Scan for the cell matching the given text and deliver its (X, Y) coordinate at center. 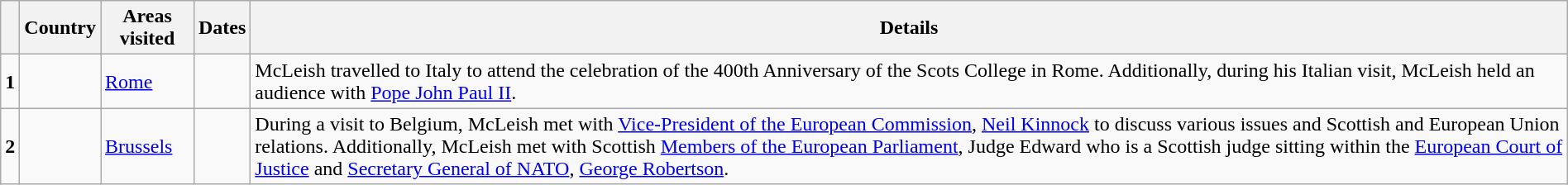
Country (60, 28)
Brussels (147, 146)
Details (909, 28)
Areas visited (147, 28)
Dates (222, 28)
Rome (147, 81)
1 (10, 81)
2 (10, 146)
